Output the (x, y) coordinate of the center of the cell containing the given text.  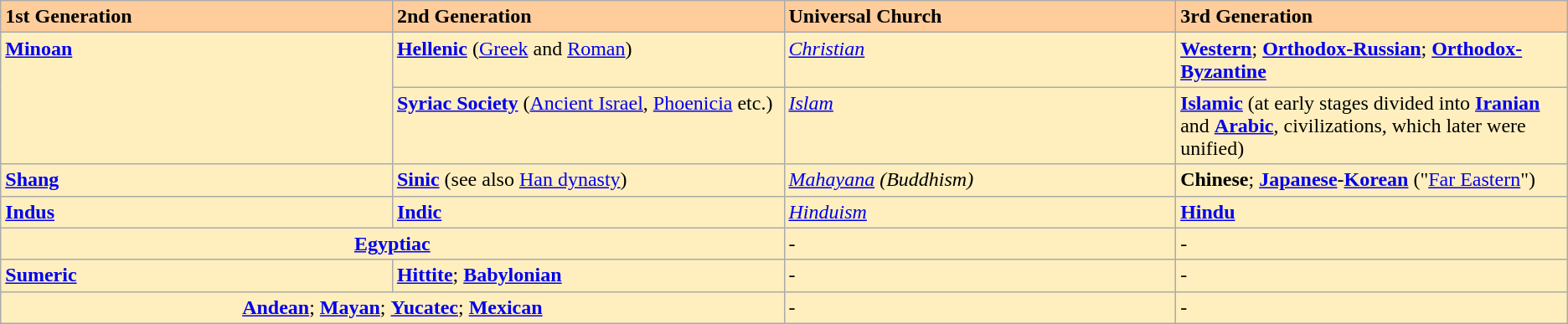
Hittite; Babylonian (588, 275)
Islam (980, 126)
1st Generation (197, 17)
Sumeric (197, 275)
Indic (588, 212)
3rd Generation (1372, 17)
Syriac Society (Ancient Israel, Phoenicia etc.) (588, 126)
Islamic (at early stages divided into Iranian and Arabic, civilizations, which later were unified) (1372, 126)
Hellenic (Greek and Roman) (588, 60)
Hindu (1372, 212)
Shang (197, 180)
Western; Orthodox-Russian; Orthodox-Byzantine (1372, 60)
Chinese; Japanese-Korean ("Far Eastern") (1372, 180)
Universal Church (980, 17)
Christian (980, 60)
Sinic (see also Han dynasty) (588, 180)
Minoan (197, 99)
Indus (197, 212)
Egyptiac (392, 244)
Mahayana (Buddhism) (980, 180)
Hinduism (980, 212)
2nd Generation (588, 17)
Andean; Mayan; Yucatec; Mexican (392, 307)
